Scan for the cell matching the given text and deliver its [X, Y] coordinate at center. 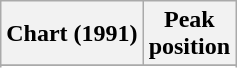
Chart (1991) [72, 34]
Peakposition [189, 34]
